Search for the cell housing the specified text and yield its [X, Y] center coordinate. 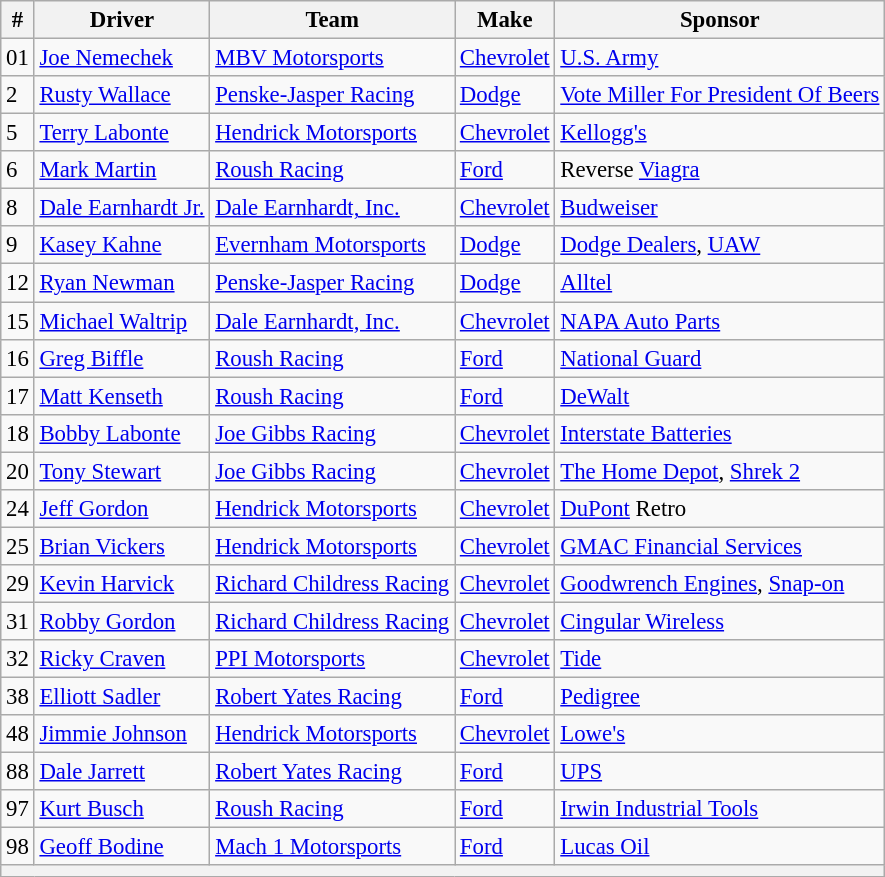
Joe Nemechek [122, 58]
Pedigree [720, 697]
Budweiser [720, 208]
Driver [122, 20]
Interstate Batteries [720, 433]
31 [18, 621]
48 [18, 734]
PPI Motorsports [332, 659]
NAPA Auto Parts [720, 321]
Brian Vickers [122, 546]
24 [18, 509]
Jeff Gordon [122, 509]
15 [18, 321]
Kellogg's [720, 133]
12 [18, 283]
The Home Depot, Shrek 2 [720, 471]
01 [18, 58]
Team [332, 20]
16 [18, 358]
Reverse Viagra [720, 170]
Tide [720, 659]
Kevin Harvick [122, 584]
Dale Earnhardt Jr. [122, 208]
20 [18, 471]
GMAC Financial Services [720, 546]
Matt Kenseth [122, 396]
Lowe's [720, 734]
Ricky Craven [122, 659]
98 [18, 847]
5 [18, 133]
97 [18, 809]
Kasey Kahne [122, 245]
Dodge Dealers, UAW [720, 245]
Jimmie Johnson [122, 734]
Mach 1 Motorsports [332, 847]
18 [18, 433]
17 [18, 396]
U.S. Army [720, 58]
Make [505, 20]
MBV Motorsports [332, 58]
DuPont Retro [720, 509]
8 [18, 208]
Cingular Wireless [720, 621]
DeWalt [720, 396]
Greg Biffle [122, 358]
Sponsor [720, 20]
Goodwrench Engines, Snap-on [720, 584]
32 [18, 659]
Lucas Oil [720, 847]
Mark Martin [122, 170]
88 [18, 772]
Geoff Bodine [122, 847]
Michael Waltrip [122, 321]
Vote Miller For President Of Beers [720, 95]
25 [18, 546]
Kurt Busch [122, 809]
Terry Labonte [122, 133]
38 [18, 697]
2 [18, 95]
Evernham Motorsports [332, 245]
Dale Jarrett [122, 772]
6 [18, 170]
UPS [720, 772]
Ryan Newman [122, 283]
9 [18, 245]
National Guard [720, 358]
Irwin Industrial Tools [720, 809]
Tony Stewart [122, 471]
Robby Gordon [122, 621]
Rusty Wallace [122, 95]
Elliott Sadler [122, 697]
# [18, 20]
29 [18, 584]
Alltel [720, 283]
Bobby Labonte [122, 433]
